Return the [X, Y] coordinate for the center point of the cell that contains the specified text.  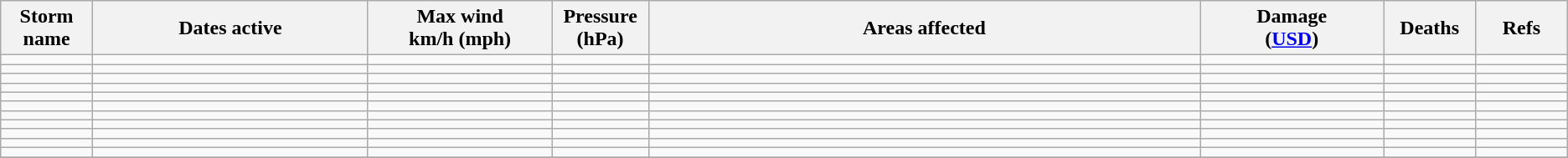
Areas affected [924, 28]
Storm name [47, 28]
Refs [1521, 28]
Dates active [230, 28]
Damage(USD) [1292, 28]
Max windkm/h (mph) [459, 28]
Pressure(hPa) [601, 28]
Deaths [1430, 28]
